For the text-containing cell, return its midpoint in (x, y) coordinate format. 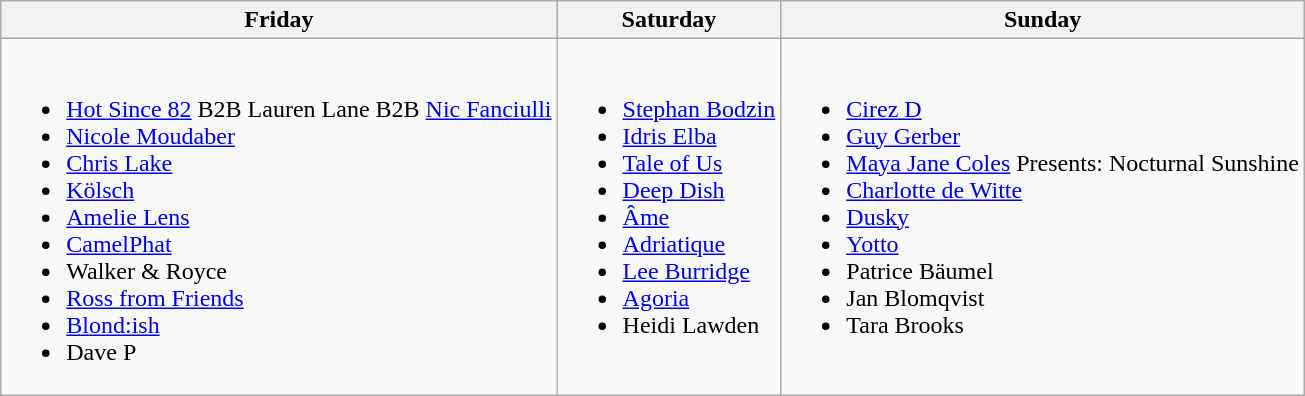
Sunday (1043, 20)
Cirez DGuy GerberMaya Jane Coles Presents: Nocturnal SunshineCharlotte de WitteDuskyYottoPatrice BäumelJan BlomqvistTara Brooks (1043, 217)
Saturday (669, 20)
Hot Since 82 B2B Lauren Lane B2B Nic FanciulliNicole MoudaberChris LakeKölschAmelie LensCamelPhatWalker & RoyceRoss from FriendsBlond:ishDave P (279, 217)
Stephan BodzinIdris ElbaTale of UsDeep DishÂmeAdriatiqueLee BurridgeAgoriaHeidi Lawden (669, 217)
Friday (279, 20)
